Scan for the cell matching the given text and deliver its (X, Y) coordinate at center. 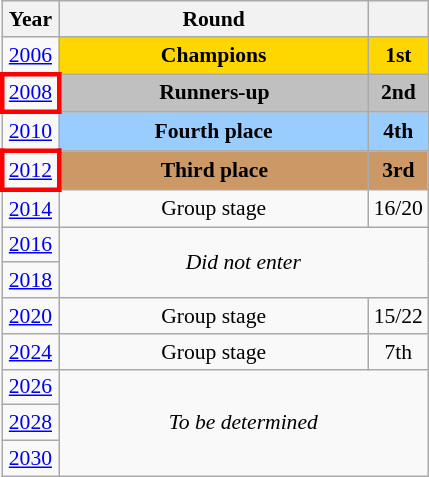
2018 (30, 281)
Runners-up (214, 94)
Champions (214, 56)
3rd (398, 170)
2028 (30, 423)
2014 (30, 208)
15/22 (398, 316)
2030 (30, 459)
7th (398, 352)
2012 (30, 170)
To be determined (244, 422)
Third place (214, 170)
2026 (30, 387)
Year (30, 19)
2016 (30, 245)
Fourth place (214, 132)
2008 (30, 94)
4th (398, 132)
1st (398, 56)
Round (214, 19)
Did not enter (244, 262)
2020 (30, 316)
2010 (30, 132)
16/20 (398, 208)
2006 (30, 56)
2nd (398, 94)
2024 (30, 352)
